Extract the (X, Y) coordinate from the center of the cell holding the provided text.  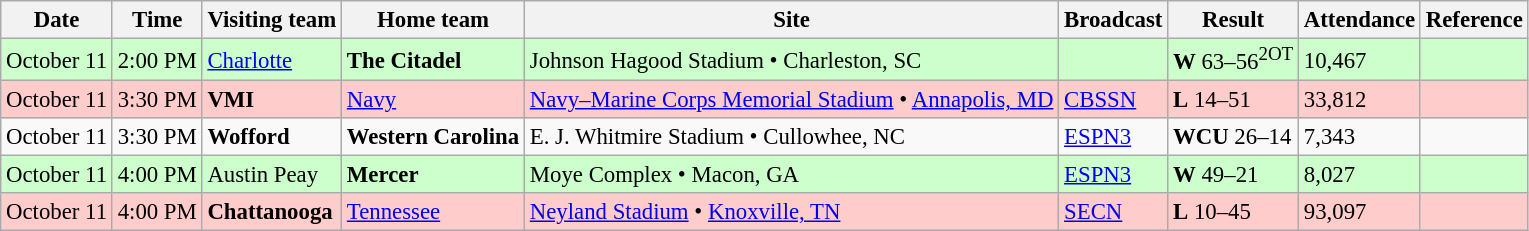
Moye Complex • Macon, GA (791, 175)
10,467 (1360, 60)
E. J. Whitmire Stadium • Cullowhee, NC (791, 137)
Mercer (434, 175)
Wofford (272, 137)
Date (57, 20)
4:00 PM (157, 175)
Western Carolina (434, 137)
Austin Peay (272, 175)
Reference (1474, 20)
33,812 (1360, 100)
Charlotte (272, 60)
Visiting team (272, 20)
WCU 26–14 (1234, 137)
L 14–51 (1234, 100)
VMI (272, 100)
Johnson Hagood Stadium • Charleston, SC (791, 60)
8,027 (1360, 175)
7,343 (1360, 137)
Navy–Marine Corps Memorial Stadium • Annapolis, MD (791, 100)
Site (791, 20)
W 49–21 (1234, 175)
2:00 PM (157, 60)
W 63–562OT (1234, 60)
Navy (434, 100)
Broadcast (1114, 20)
Result (1234, 20)
CBSSN (1114, 100)
Home team (434, 20)
The Citadel (434, 60)
Attendance (1360, 20)
Time (157, 20)
